Detect which cell encompasses the target text, then output its [X, Y] center coordinate. 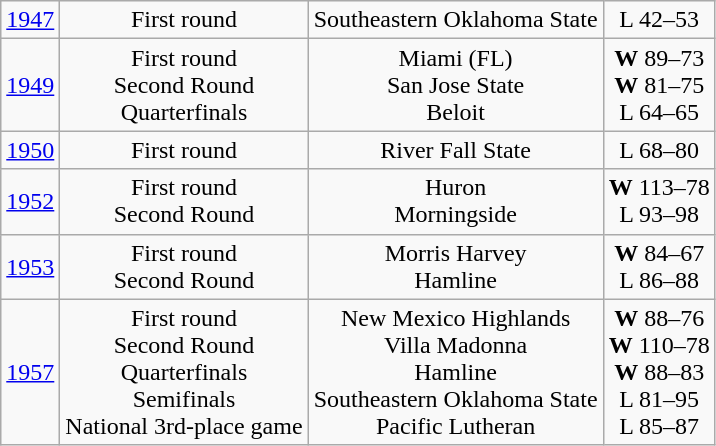
1947 [30, 20]
W 84–67L 86–88 [659, 266]
1950 [30, 150]
New Mexico HighlandsVilla MadonnaHamlineSoutheastern Oklahoma StatePacific Lutheran [456, 372]
First roundSecond RoundQuarterfinals [184, 85]
L 42–53 [659, 20]
First roundSecond RoundQuarterfinalsSemifinalsNational 3rd-place game [184, 372]
Miami (FL)San Jose StateBeloit [456, 85]
1957 [30, 372]
Southeastern Oklahoma State [456, 20]
1953 [30, 266]
1949 [30, 85]
W 88–76W 110–78W 88–83L 81–95L 85–87 [659, 372]
W 113–78L 93–98 [659, 202]
River Fall State [456, 150]
1952 [30, 202]
W 89–73W 81–75L 64–65 [659, 85]
HuronMorningside [456, 202]
Morris HarveyHamline [456, 266]
L 68–80 [659, 150]
